Detect which cell encompasses the target text, then output its (X, Y) center coordinate. 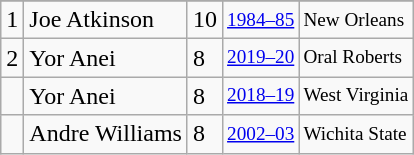
Joe Atkinson (106, 20)
2019–20 (261, 58)
2 (12, 58)
West Virginia (356, 96)
2018–19 (261, 96)
Wichita State (356, 134)
Oral Roberts (356, 58)
Andre Williams (106, 134)
1 (12, 20)
1984–85 (261, 20)
10 (204, 20)
New Orleans (356, 20)
2002–03 (261, 134)
